Detect which cell encompasses the target text, then output its [x, y] center coordinate. 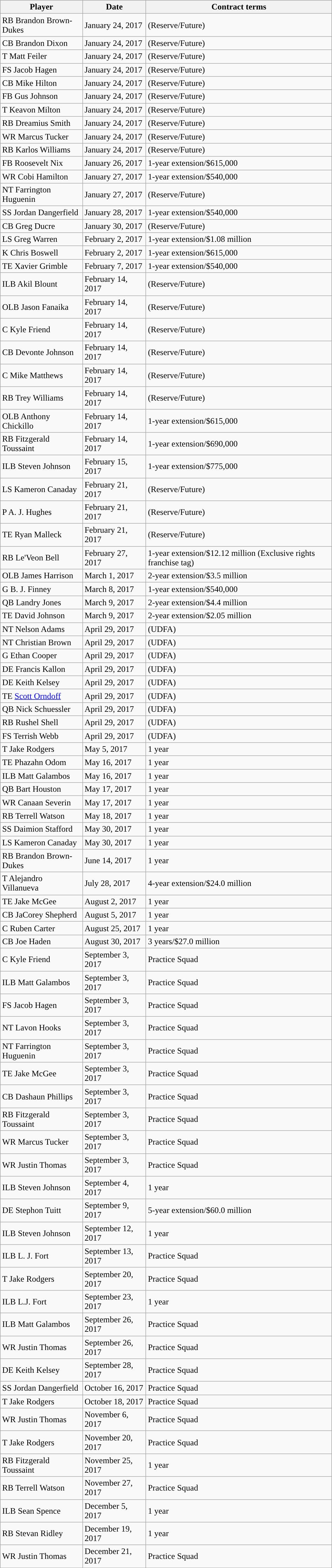
DE Stephon Tuitt [41, 1211]
Date [114, 7]
May 18, 2017 [114, 816]
QB Nick Schuessler [41, 709]
FB Roosevelt Nix [41, 163]
TE David Johnson [41, 616]
RB Dreamius Smith [41, 123]
February 27, 2017 [114, 558]
TE Scott Orndoff [41, 696]
C Mike Matthews [41, 375]
FS Terrish Webb [41, 736]
OLB Jason Fanaika [41, 307]
December 21, 2017 [114, 1556]
August 25, 2017 [114, 928]
LS Greg Warren [41, 239]
January 30, 2017 [114, 226]
Contract terms [239, 7]
September 9, 2017 [114, 1211]
SS Daimion Stafford [41, 829]
1-year extension/$12.12 million (Exclusive rights franchise tag) [239, 558]
RB Le'Veon Bell [41, 558]
ILB Akil Blount [41, 284]
3 years/$27.0 million [239, 941]
T Matt Feiler [41, 56]
RB Stevan Ridley [41, 1534]
March 8, 2017 [114, 589]
September 23, 2017 [114, 1302]
TE Phazahn Odom [41, 763]
Player [41, 7]
August 5, 2017 [114, 915]
August 30, 2017 [114, 941]
1-year extension/$690,000 [239, 444]
ILB L.J. Fort [41, 1302]
CB Joe Haden [41, 941]
P A. J. Hughes [41, 512]
G B. J. Finney [41, 589]
WR Cobi Hamilton [41, 176]
TE Ryan Malleck [41, 535]
1-year extension/$775,000 [239, 466]
September 28, 2017 [114, 1370]
May 5, 2017 [114, 749]
TE Xavier Grimble [41, 266]
2-year extension/$3.5 million [239, 576]
NT Nelson Adams [41, 629]
September 20, 2017 [114, 1279]
CB Dashaun Phillips [41, 1096]
September 4, 2017 [114, 1187]
CB Mike Hilton [41, 83]
C Ruben Carter [41, 928]
November 27, 2017 [114, 1488]
FB Gus Johnson [41, 96]
August 2, 2017 [114, 901]
4-year extension/$24.0 million [239, 883]
ILB Sean Spence [41, 1511]
WR Canaan Severin [41, 803]
RB Karlos Williams [41, 150]
ILB L. J. Fort [41, 1256]
G Ethan Cooper [41, 656]
December 19, 2017 [114, 1534]
T Alejandro Villanueva [41, 883]
June 14, 2017 [114, 861]
September 12, 2017 [114, 1233]
November 6, 2017 [114, 1419]
September 13, 2017 [114, 1256]
OLB Anthony Chickillo [41, 421]
October 16, 2017 [114, 1388]
QB Landry Jones [41, 602]
NT Christian Brown [41, 642]
February 15, 2017 [114, 466]
January 28, 2017 [114, 213]
CB Brandon Dixon [41, 43]
CB JaCorey Shepherd [41, 915]
1-year extension/$1.08 million [239, 239]
QB Bart Houston [41, 789]
December 5, 2017 [114, 1511]
January 26, 2017 [114, 163]
November 20, 2017 [114, 1443]
CB Greg Ducre [41, 226]
RB Trey Williams [41, 398]
2-year extension/$2.05 million [239, 616]
November 25, 2017 [114, 1465]
T Keavon Milton [41, 110]
March 1, 2017 [114, 576]
2-year extension/$4.4 million [239, 602]
RB Rushel Shell [41, 722]
DE Francis Kallon [41, 669]
CB Devonte Johnson [41, 353]
OLB James Harrison [41, 576]
5-year extension/$60.0 million [239, 1211]
February 7, 2017 [114, 266]
July 28, 2017 [114, 883]
October 18, 2017 [114, 1402]
K Chris Boswell [41, 253]
NT Lavon Hooks [41, 1028]
